Output the [x, y] coordinate of the center of the cell containing the given text.  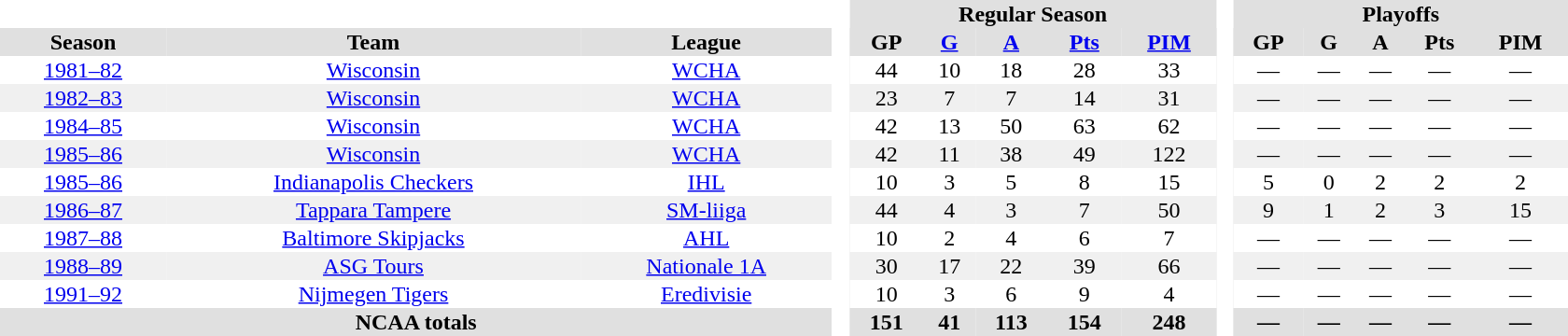
Eredivisie [706, 294]
1987–88 [83, 238]
17 [950, 266]
1981–82 [83, 70]
0 [1329, 182]
154 [1085, 322]
8 [1085, 182]
ASG Tours [373, 266]
113 [1012, 322]
1982–83 [83, 98]
1988–89 [83, 266]
NCAA totals [416, 322]
41 [950, 322]
49 [1085, 154]
Season [83, 42]
Team [373, 42]
Regular Season [1033, 14]
22 [1012, 266]
Tappara Tampere [373, 210]
66 [1169, 266]
33 [1169, 70]
31 [1169, 98]
Baltimore Skipjacks [373, 238]
1986–87 [83, 210]
18 [1012, 70]
28 [1085, 70]
Nationale 1A [706, 266]
30 [887, 266]
League [706, 42]
1991–92 [83, 294]
AHL [706, 238]
Indianapolis Checkers [373, 182]
13 [950, 126]
1984–85 [83, 126]
63 [1085, 126]
151 [887, 322]
11 [950, 154]
23 [887, 98]
248 [1169, 322]
38 [1012, 154]
Playoffs [1401, 14]
IHL [706, 182]
SM-liiga [706, 210]
Nijmegen Tigers [373, 294]
1 [1329, 210]
39 [1085, 266]
14 [1085, 98]
122 [1169, 154]
62 [1169, 126]
